Pinpoint the cell where the given text exists, returning its [x, y] midpoint coordinate. 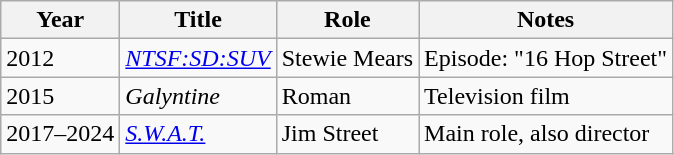
Television film [546, 96]
Stewie Mears [347, 58]
Role [347, 20]
Year [60, 20]
Main role, also director [546, 134]
Title [198, 20]
Roman [347, 96]
Jim Street [347, 134]
2012 [60, 58]
2017–2024 [60, 134]
Notes [546, 20]
NTSF:SD:SUV [198, 58]
S.W.A.T. [198, 134]
2015 [60, 96]
Episode: "16 Hop Street" [546, 58]
Galyntine [198, 96]
